For the text-containing cell, return its midpoint in (X, Y) coordinate format. 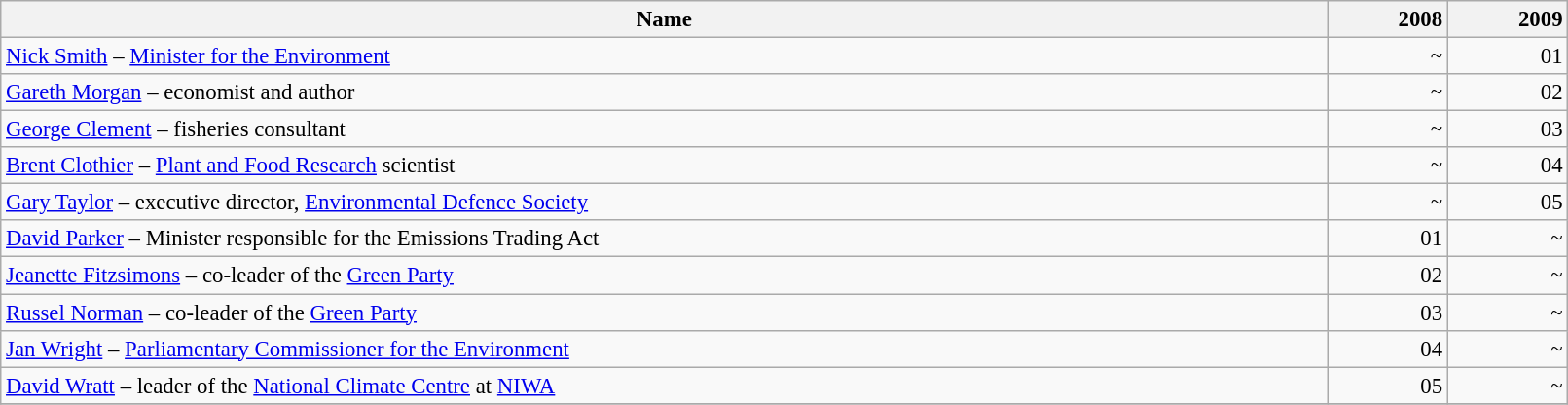
David Wratt – leader of the National Climate Centre at NIWA (664, 386)
Jan Wright – Parliamentary Commissioner for the Environment (664, 349)
Nick Smith – Minister for the Environment (664, 56)
Russel Norman – co-leader of the Green Party (664, 313)
Name (664, 19)
David Parker – Minister responsible for the Emissions Trading Act (664, 239)
Gary Taylor – executive director, Environmental Defence Society (664, 202)
2009 (1507, 19)
Jeanette Fitzsimons – co-leader of the Green Party (664, 276)
George Clement – fisheries consultant (664, 129)
Gareth Morgan – economist and author (664, 92)
2008 (1388, 19)
Brent Clothier – Plant and Food Research scientist (664, 166)
